Return (x, y) of the center of cell containing provided text 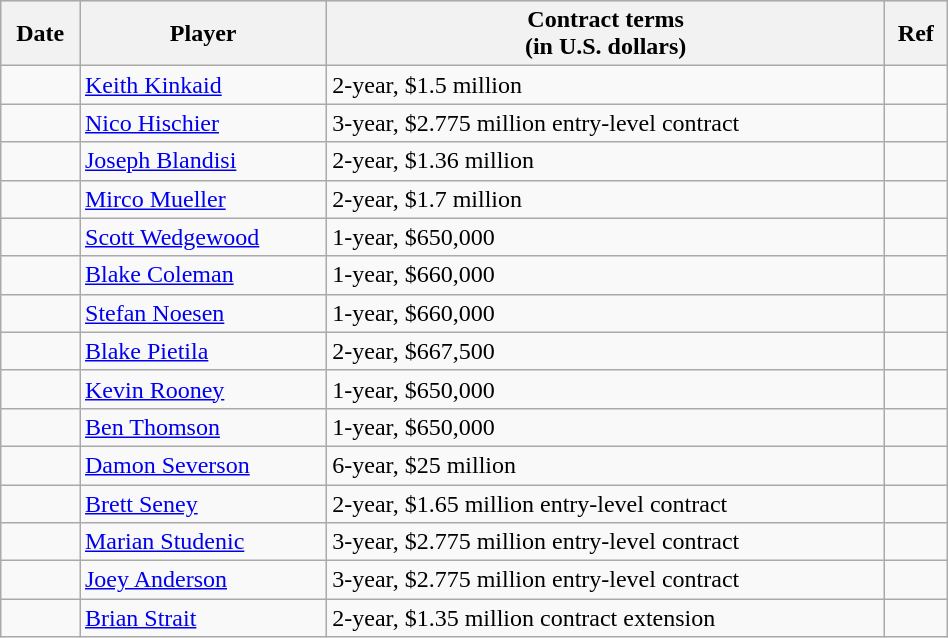
Scott Wedgewood (204, 237)
Blake Pietila (204, 351)
2-year, $1.65 million entry-level contract (606, 503)
Blake Coleman (204, 275)
Joseph Blandisi (204, 161)
Damon Severson (204, 465)
2-year, $1.35 million contract extension (606, 618)
Kevin Rooney (204, 389)
2-year, $1.5 million (606, 85)
Nico Hischier (204, 123)
Stefan Noesen (204, 313)
Marian Studenic (204, 542)
2-year, $1.7 million (606, 199)
2-year, $1.36 million (606, 161)
2-year, $667,500 (606, 351)
Date (40, 34)
Player (204, 34)
Ref (916, 34)
Brian Strait (204, 618)
Brett Seney (204, 503)
6-year, $25 million (606, 465)
Contract terms(in U.S. dollars) (606, 34)
Joey Anderson (204, 580)
Mirco Mueller (204, 199)
Keith Kinkaid (204, 85)
Ben Thomson (204, 427)
